Extract the (X, Y) coordinate from the center of the cell holding the provided text.  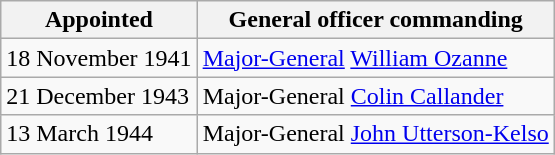
Major-General John Utterson-Kelso (376, 134)
21 December 1943 (99, 96)
General officer commanding (376, 20)
Appointed (99, 20)
13 March 1944 (99, 134)
Major-General Colin Callander (376, 96)
18 November 1941 (99, 58)
Major-General William Ozanne (376, 58)
